Search for the cell housing the specified text and yield its (X, Y) center coordinate. 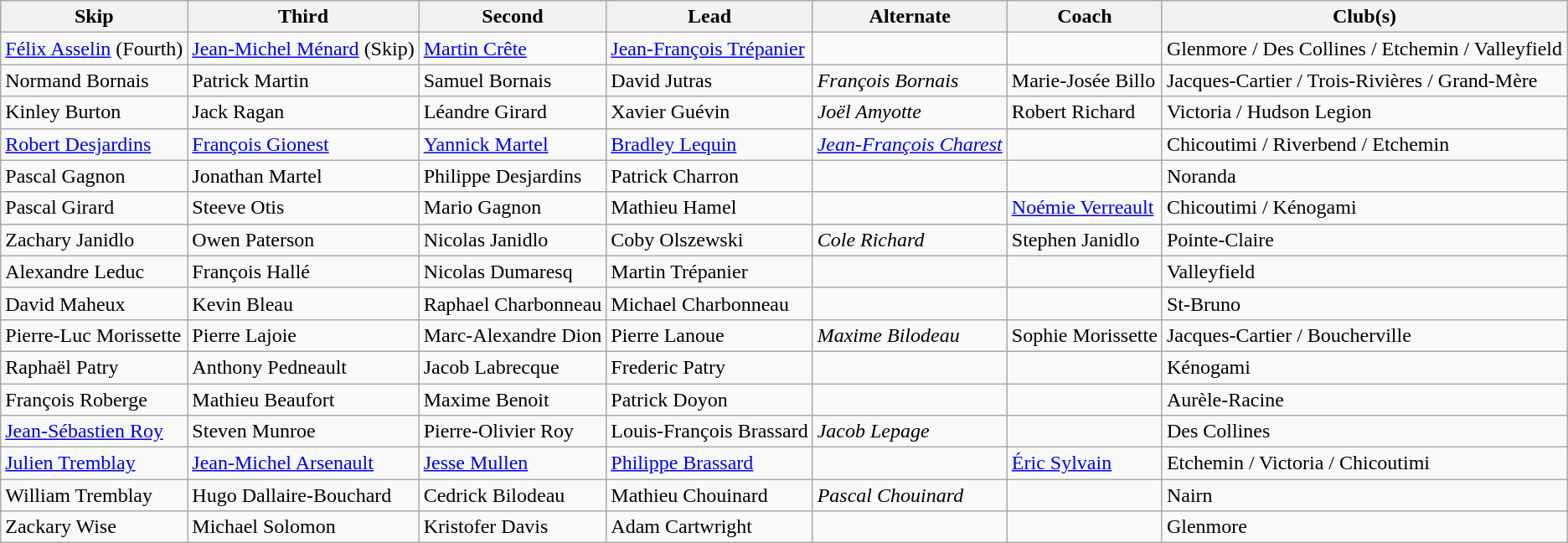
Jacques-Cartier / Trois-Rivières / Grand-Mère (1364, 80)
Pascal Chouinard (910, 495)
Samuel Bornais (513, 80)
Hugo Dallaire-Bouchard (303, 495)
Nairn (1364, 495)
David Jutras (709, 80)
Normand Bornais (94, 80)
Coach (1084, 17)
Jean-Michel Ménard (Skip) (303, 49)
Patrick Charron (709, 176)
Patrick Doyon (709, 400)
Jean-François Trépanier (709, 49)
Jonathan Martel (303, 176)
Raphaël Patry (94, 367)
William Tremblay (94, 495)
Sophie Morissette (1084, 335)
Jean-Sébastien Roy (94, 432)
Bradley Lequin (709, 144)
Nicolas Janidlo (513, 240)
Jesse Mullen (513, 463)
Martin Crête (513, 49)
Frederic Patry (709, 367)
Yannick Martel (513, 144)
Stephen Janidlo (1084, 240)
Mathieu Chouinard (709, 495)
Kristofer Davis (513, 527)
Jack Ragan (303, 112)
François Gionest (303, 144)
Jean-Michel Arsenault (303, 463)
Victoria / Hudson Legion (1364, 112)
Steeve Otis (303, 208)
St-Bruno (1364, 303)
Martin Trépanier (709, 271)
Robert Desjardins (94, 144)
Zachary Janidlo (94, 240)
Etchemin / Victoria / Chicoutimi (1364, 463)
Chicoutimi / Riverbend / Etchemin (1364, 144)
Kénogami (1364, 367)
Éric Sylvain (1084, 463)
Adam Cartwright (709, 527)
Pierre-Olivier Roy (513, 432)
François Hallé (303, 271)
Des Collines (1364, 432)
Cedrick Bilodeau (513, 495)
Alexandre Leduc (94, 271)
Second (513, 17)
Lead (709, 17)
Julien Tremblay (94, 463)
Owen Paterson (303, 240)
Maxime Benoit (513, 400)
Noranda (1364, 176)
Jacob Labrecque (513, 367)
François Bornais (910, 80)
Club(s) (1364, 17)
Jacques-Cartier / Boucherville (1364, 335)
Pascal Gagnon (94, 176)
Michael Charbonneau (709, 303)
Glenmore / Des Collines / Etchemin / Valleyfield (1364, 49)
Pointe-Claire (1364, 240)
Zackary Wise (94, 527)
Joël Amyotte (910, 112)
Maxime Bilodeau (910, 335)
Third (303, 17)
Jacob Lepage (910, 432)
Cole Richard (910, 240)
Mario Gagnon (513, 208)
Michael Solomon (303, 527)
Pierre Lajoie (303, 335)
Pascal Girard (94, 208)
Anthony Pedneault (303, 367)
Kevin Bleau (303, 303)
François Roberge (94, 400)
Mathieu Hamel (709, 208)
Coby Olszewski (709, 240)
Alternate (910, 17)
Kinley Burton (94, 112)
Jean-François Charest (910, 144)
Mathieu Beaufort (303, 400)
Chicoutimi / Kénogami (1364, 208)
Léandre Girard (513, 112)
Félix Asselin (Fourth) (94, 49)
Louis-François Brassard (709, 432)
Pierre-Luc Morissette (94, 335)
David Maheux (94, 303)
Nicolas Dumaresq (513, 271)
Noémie Verreault (1084, 208)
Pierre Lanoue (709, 335)
Philippe Brassard (709, 463)
Philippe Desjardins (513, 176)
Robert Richard (1084, 112)
Raphael Charbonneau (513, 303)
Aurèle-Racine (1364, 400)
Marc-Alexandre Dion (513, 335)
Skip (94, 17)
Valleyfield (1364, 271)
Glenmore (1364, 527)
Steven Munroe (303, 432)
Xavier Guévin (709, 112)
Marie-Josée Billo (1084, 80)
Patrick Martin (303, 80)
